Identify which cell holds the provided text, then report its (x, y) central coordinate. 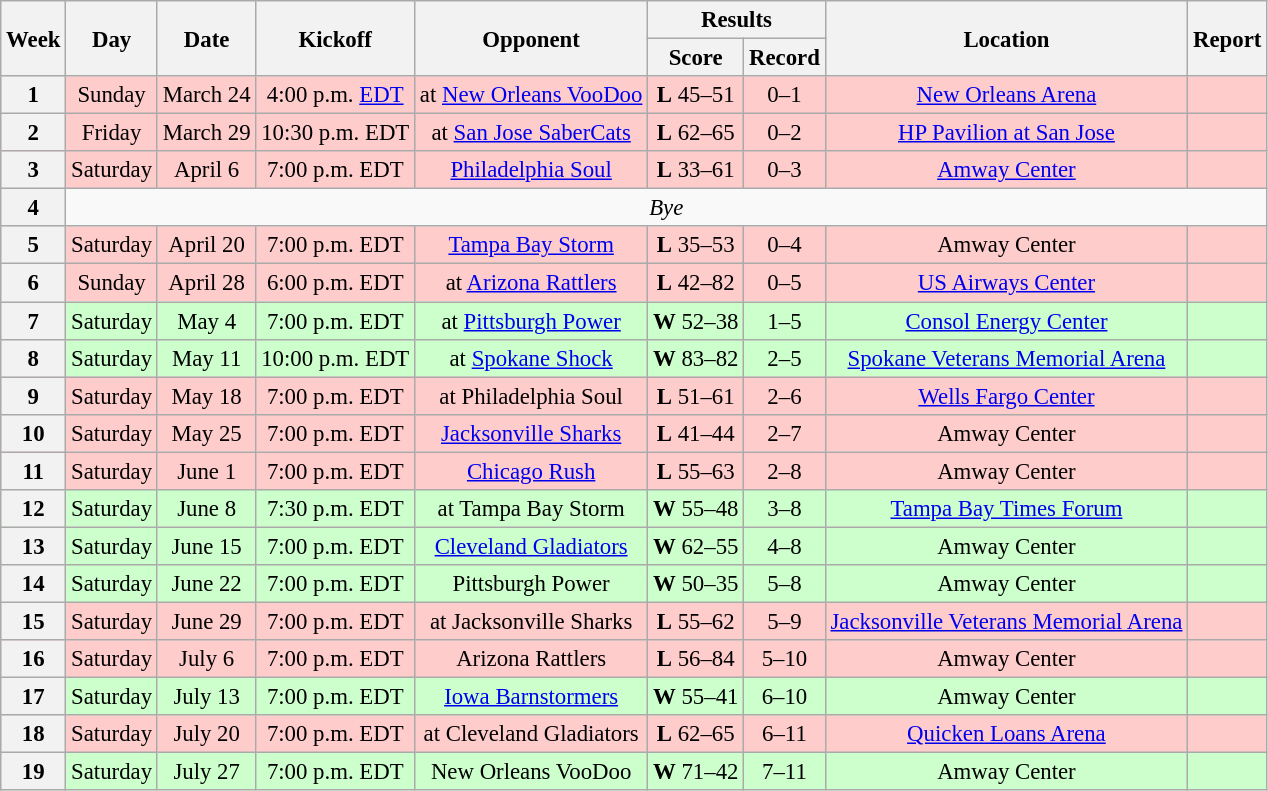
7–11 (784, 772)
July 20 (206, 734)
Consol Energy Center (1006, 321)
3 (34, 170)
Tampa Bay Storm (532, 245)
13 (34, 546)
0–1 (784, 95)
Quicken Loans Arena (1006, 734)
1 (34, 95)
July 27 (206, 772)
June 8 (206, 509)
at Tampa Bay Storm (532, 509)
April 20 (206, 245)
at New Orleans VooDoo (532, 95)
L 45–51 (696, 95)
16 (34, 659)
May 4 (206, 321)
6–10 (784, 697)
July 6 (206, 659)
Report (1228, 38)
5–10 (784, 659)
at Jacksonville Sharks (532, 621)
6:00 p.m. EDT (336, 283)
L 55–62 (696, 621)
June 22 (206, 584)
11 (34, 471)
10:30 p.m. EDT (336, 133)
at Philadelphia Soul (532, 396)
Kickoff (336, 38)
W 71–42 (696, 772)
5 (34, 245)
2–5 (784, 358)
10 (34, 433)
6–11 (784, 734)
17 (34, 697)
New Orleans VooDoo (532, 772)
Results (736, 20)
April 28 (206, 283)
Bye (666, 208)
L 55–63 (696, 471)
0–3 (784, 170)
Jacksonville Veterans Memorial Arena (1006, 621)
W 52–38 (696, 321)
3–8 (784, 509)
at San Jose SaberCats (532, 133)
Date (206, 38)
New Orleans Arena (1006, 95)
8 (34, 358)
Arizona Rattlers (532, 659)
at Pittsburgh Power (532, 321)
May 25 (206, 433)
2 (34, 133)
US Airways Center (1006, 283)
6 (34, 283)
L 33–61 (696, 170)
Tampa Bay Times Forum (1006, 509)
W 83–82 (696, 358)
Friday (112, 133)
Cleveland Gladiators (532, 546)
Wells Fargo Center (1006, 396)
Iowa Barnstormers (532, 697)
June 15 (206, 546)
12 (34, 509)
9 (34, 396)
5–8 (784, 584)
June 29 (206, 621)
Day (112, 38)
2–6 (784, 396)
L 42–82 (696, 283)
4–8 (784, 546)
Jacksonville Sharks (532, 433)
April 6 (206, 170)
1–5 (784, 321)
0–5 (784, 283)
W 55–48 (696, 509)
Record (784, 58)
Location (1006, 38)
May 18 (206, 396)
7:30 p.m. EDT (336, 509)
June 1 (206, 471)
L 56–84 (696, 659)
Score (696, 58)
L 35–53 (696, 245)
July 13 (206, 697)
at Arizona Rattlers (532, 283)
2–8 (784, 471)
5–9 (784, 621)
Chicago Rush (532, 471)
Spokane Veterans Memorial Arena (1006, 358)
19 (34, 772)
0–2 (784, 133)
15 (34, 621)
W 50–35 (696, 584)
W 62–55 (696, 546)
Philadelphia Soul (532, 170)
March 29 (206, 133)
0–4 (784, 245)
14 (34, 584)
at Spokane Shock (532, 358)
4 (34, 208)
10:00 p.m. EDT (336, 358)
March 24 (206, 95)
at Cleveland Gladiators (532, 734)
L 51–61 (696, 396)
7 (34, 321)
2–7 (784, 433)
Pittsburgh Power (532, 584)
HP Pavilion at San Jose (1006, 133)
L 41–44 (696, 433)
May 11 (206, 358)
W 55–41 (696, 697)
4:00 p.m. EDT (336, 95)
Week (34, 38)
Opponent (532, 38)
18 (34, 734)
